Determine the (X, Y) coordinate at the center of the cell enclosing the given text.  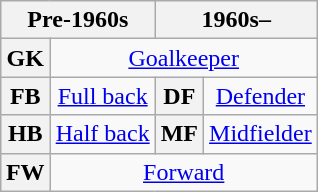
Forward (184, 172)
HB (25, 134)
Defender (261, 96)
Half back (102, 134)
DF (179, 96)
GK (25, 58)
Full back (102, 96)
MF (179, 134)
Midfielder (261, 134)
FB (25, 96)
Pre-1960s (78, 20)
Goalkeeper (184, 58)
FW (25, 172)
1960s– (236, 20)
